Return (X, Y) of the center of cell containing provided text 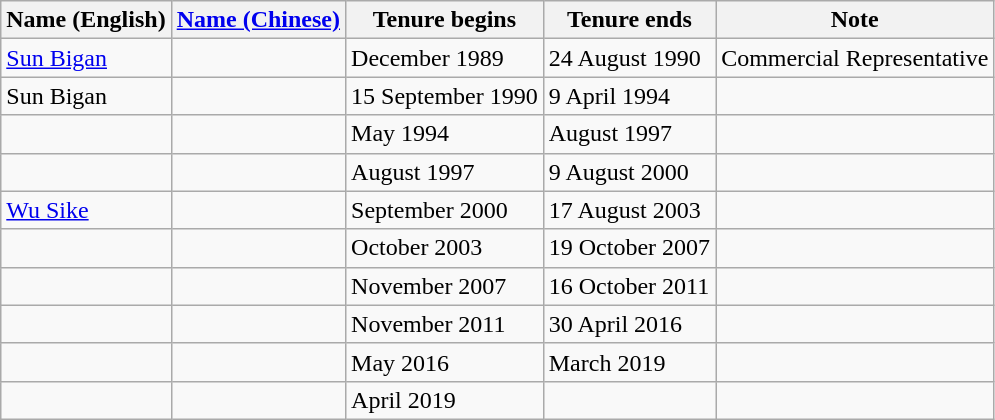
March 2019 (629, 362)
Wu Sike (86, 210)
15 September 1990 (445, 96)
19 October 2007 (629, 248)
September 2000 (445, 210)
November 2007 (445, 286)
30 April 2016 (629, 324)
Name (English) (86, 20)
24 August 1990 (629, 58)
Tenure begins (445, 20)
Note (855, 20)
9 April 1994 (629, 96)
May 1994 (445, 134)
October 2003 (445, 248)
Name (Chinese) (258, 20)
9 August 2000 (629, 172)
Tenure ends (629, 20)
Commercial Representative (855, 58)
May 2016 (445, 362)
17 August 2003 (629, 210)
16 October 2011 (629, 286)
April 2019 (445, 400)
November 2011 (445, 324)
December 1989 (445, 58)
